Provide the (X, Y) coordinate of the cell's center where the given text is located.  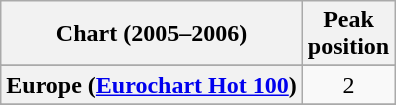
Europe (Eurochart Hot 100) (152, 85)
Chart (2005–2006) (152, 34)
Peakposition (348, 34)
2 (348, 85)
